Return the (x, y) coordinate for the center point of the cell that contains the specified text.  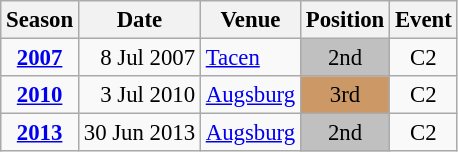
8 Jul 2007 (139, 58)
Venue (250, 20)
3 Jul 2010 (139, 95)
2013 (40, 133)
2010 (40, 95)
Date (139, 20)
Season (40, 20)
Event (424, 20)
Position (344, 20)
2007 (40, 58)
3rd (344, 95)
Tacen (250, 58)
30 Jun 2013 (139, 133)
